Detect which cell encompasses the target text, then output its (X, Y) center coordinate. 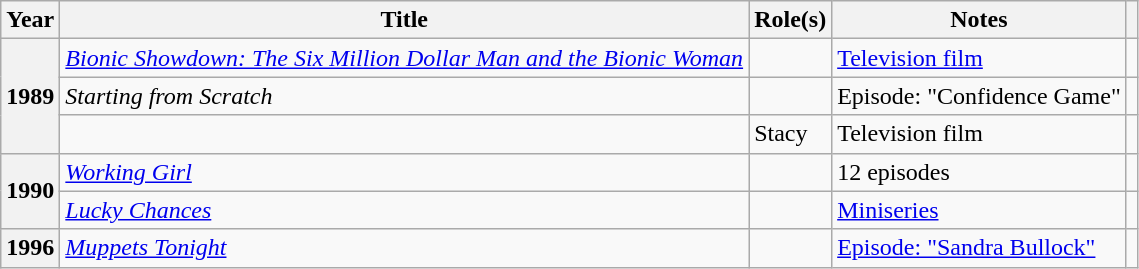
12 episodes (980, 172)
Role(s) (790, 20)
Stacy (790, 134)
1989 (30, 96)
Year (30, 20)
Muppets Tonight (404, 248)
Episode: "Sandra Bullock" (980, 248)
Title (404, 20)
1996 (30, 248)
1990 (30, 191)
Working Girl (404, 172)
Episode: "Confidence Game" (980, 96)
Lucky Chances (404, 210)
Notes (980, 20)
Miniseries (980, 210)
Starting from Scratch (404, 96)
Bionic Showdown: The Six Million Dollar Man and the Bionic Woman (404, 58)
